Provide the (x, y) coordinate of the cell's center where the given text is located.  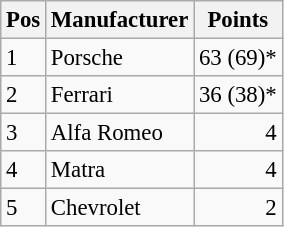
1 (24, 58)
3 (24, 133)
Pos (24, 20)
Matra (120, 170)
5 (24, 208)
Alfa Romeo (120, 133)
Manufacturer (120, 20)
Chevrolet (120, 208)
Points (238, 20)
Porsche (120, 58)
36 (38)* (238, 95)
Ferrari (120, 95)
63 (69)* (238, 58)
